Capture the cell that displays the provided text and extract its [x, y] central coordinate. 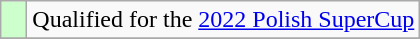
Qualified for the 2022 Polish SuperCup [224, 20]
